Return [x, y] of the center of cell containing provided text 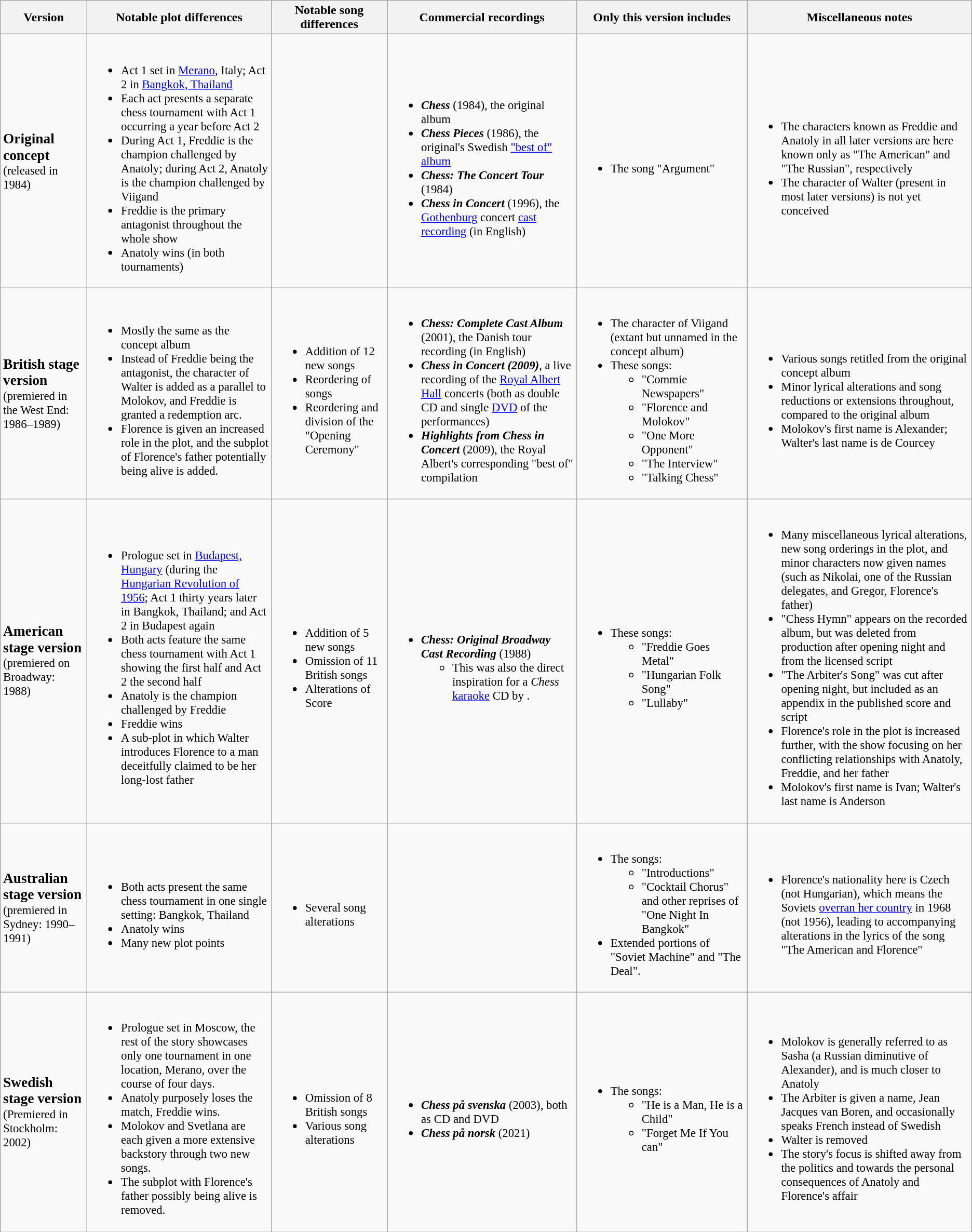
The songs:"He is a Man, He is a Child""Forget Me If You can" [661, 1112]
Swedish stage version(Premiered in Stockholm: 2002) [44, 1112]
Miscellaneous notes [859, 18]
Both acts present the same chess tournament in one single setting: Bangkok, ThailandAnatoly winsMany new plot points [180, 907]
These songs:"Freddie Goes Metal""Hungarian Folk Song""Lullaby" [661, 661]
Australian stage version (premiered in Sydney: 1990–1991) [44, 907]
Notable song differences [329, 18]
Notable plot differences [180, 18]
Addition of 5 new songsOmission of 11 British songsAlterations of Score [329, 661]
Only this version includes [661, 18]
Version [44, 18]
Chess: Original Broadway Cast Recording (1988)This was also the direct inspiration for a Chess karaoke CD by . [482, 661]
The songs:"Introductions""Cocktail Chorus" and other reprises of "One Night In Bangkok"Extended portions of "Soviet Machine" and "The Deal". [661, 907]
The song "Argument" [661, 161]
Commercial recordings [482, 18]
American stage version (premiered on Broadway: 1988) [44, 661]
Original concept (released in 1984) [44, 161]
British stage version (premiered in the West End: 1986–1989) [44, 394]
Several song alterations [329, 907]
Chess på svenska (2003), both as CD and DVDChess på norsk (2021) [482, 1112]
Omission of 8 British songsVarious song alterations [329, 1112]
Addition of 12 new songsReordering of songsReordering and division of the "Opening Ceremony" [329, 394]
